Provide the [X, Y] coordinate of the cell's center where the given text is located.  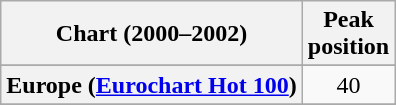
Chart (2000–2002) [152, 34]
Europe (Eurochart Hot 100) [152, 85]
40 [348, 85]
Peakposition [348, 34]
